Scan for the cell matching the given text and deliver its [x, y] coordinate at center. 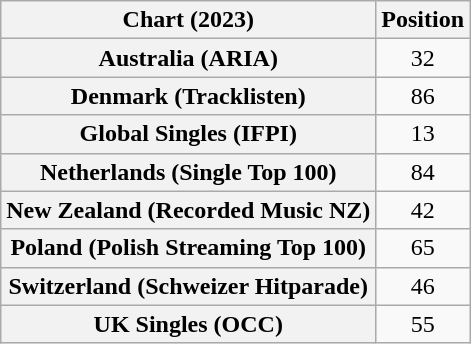
46 [423, 286]
13 [423, 134]
Poland (Polish Streaming Top 100) [188, 248]
UK Singles (OCC) [188, 324]
Australia (ARIA) [188, 58]
Position [423, 20]
32 [423, 58]
42 [423, 210]
65 [423, 248]
Chart (2023) [188, 20]
55 [423, 324]
84 [423, 172]
New Zealand (Recorded Music NZ) [188, 210]
86 [423, 96]
Global Singles (IFPI) [188, 134]
Switzerland (Schweizer Hitparade) [188, 286]
Denmark (Tracklisten) [188, 96]
Netherlands (Single Top 100) [188, 172]
